For the text-containing cell, return its midpoint in (x, y) coordinate format. 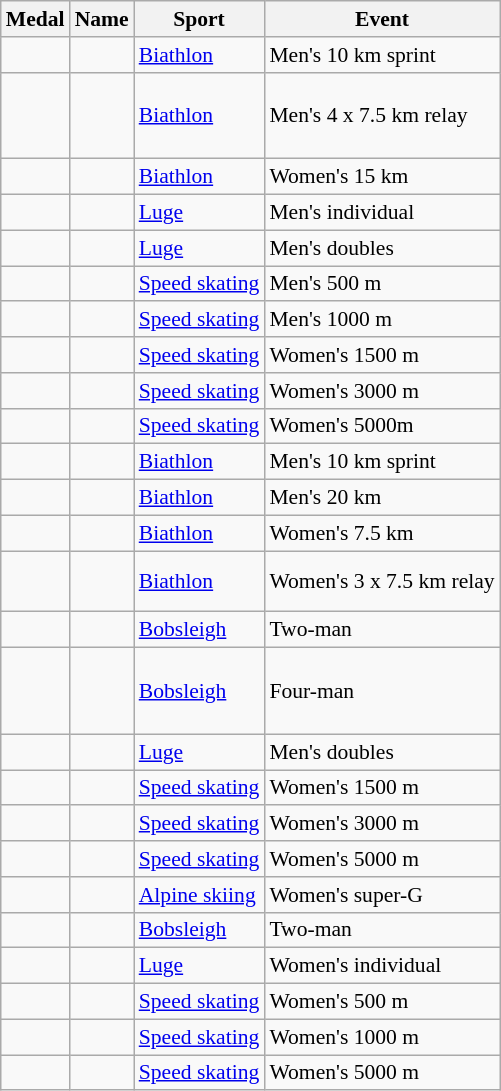
Medal (36, 19)
Women's 15 km (382, 177)
Women's individual (382, 966)
Women's 1000 m (382, 1037)
Four-man (382, 692)
Men's 4 x 7.5 km relay (382, 116)
Women's 500 m (382, 1002)
Men's 20 km (382, 498)
Women's 7.5 km (382, 533)
Name (102, 19)
Women's super-G (382, 895)
Event (382, 19)
Men's 1000 m (382, 320)
Women's 5000m (382, 426)
Women's 3 x 7.5 km relay (382, 582)
Sport (200, 19)
Men's 500 m (382, 284)
Alpine skiing (200, 895)
Men's individual (382, 213)
